Capture the cell that displays the provided text and extract its [X, Y] central coordinate. 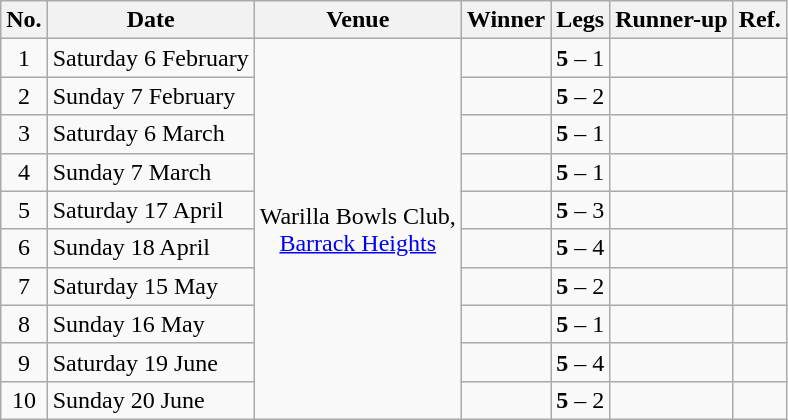
10 [24, 400]
6 [24, 248]
Saturday 17 April [150, 210]
Saturday 6 March [150, 134]
Sunday 7 March [150, 172]
Saturday 19 June [150, 362]
Winner [506, 20]
5 – 3 [580, 210]
Runner-up [672, 20]
7 [24, 286]
Sunday 16 May [150, 324]
Legs [580, 20]
8 [24, 324]
4 [24, 172]
No. [24, 20]
Sunday 7 February [150, 96]
Sunday 20 June [150, 400]
Warilla Bowls Club, Barrack Heights [358, 230]
9 [24, 362]
Saturday 6 February [150, 58]
Sunday 18 April [150, 248]
2 [24, 96]
Date [150, 20]
1 [24, 58]
Venue [358, 20]
3 [24, 134]
Saturday 15 May [150, 286]
5 [24, 210]
Ref. [760, 20]
